Return the [x, y] coordinate for the center point of the cell that contains the specified text.  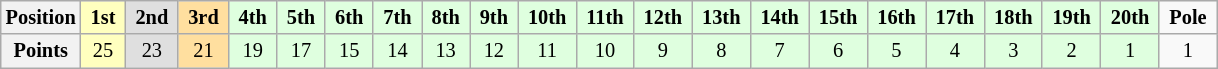
4th [253, 17]
12th [663, 17]
20th [1130, 17]
19th [1071, 17]
Pole [1188, 17]
2 [1071, 51]
9 [663, 51]
14th [779, 17]
8th [446, 17]
12 [494, 51]
18th [1013, 17]
16th [896, 17]
2nd [152, 17]
14 [397, 51]
19 [253, 51]
25 [104, 51]
Points [41, 51]
17 [301, 51]
11th [604, 17]
5th [301, 17]
6th [349, 17]
10th [547, 17]
23 [152, 51]
13th [721, 17]
7th [397, 17]
9th [494, 17]
5 [896, 51]
7 [779, 51]
15th [838, 17]
11 [547, 51]
10 [604, 51]
1st [104, 17]
8 [721, 51]
3 [1013, 51]
6 [838, 51]
3rd [203, 17]
17th [955, 17]
21 [203, 51]
13 [446, 51]
Position [41, 17]
15 [349, 51]
4 [955, 51]
